Locate the cell with the specified text and output its (X, Y) center coordinate. 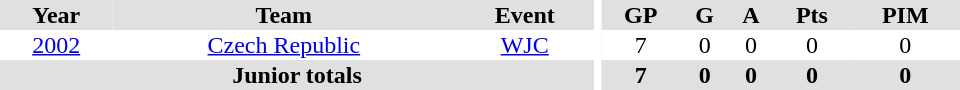
Team (284, 15)
Year (56, 15)
GP (641, 15)
2002 (56, 45)
Pts (812, 15)
Czech Republic (284, 45)
A (752, 15)
WJC (524, 45)
PIM (905, 15)
Event (524, 15)
Junior totals (297, 75)
G (705, 15)
